Capture the cell that displays the provided text and extract its [X, Y] central coordinate. 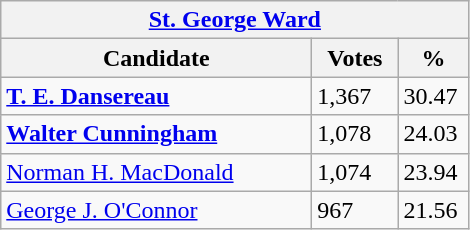
Candidate [156, 58]
23.94 [434, 172]
Walter Cunningham [156, 134]
Norman H. MacDonald [156, 172]
T. E. Dansereau [156, 96]
24.03 [434, 134]
1,367 [355, 96]
967 [355, 210]
% [434, 58]
1,074 [355, 172]
George J. O'Connor [156, 210]
1,078 [355, 134]
30.47 [434, 96]
St. George Ward [235, 20]
21.56 [434, 210]
Votes [355, 58]
